Identify which cell holds the provided text, then report its (X, Y) central coordinate. 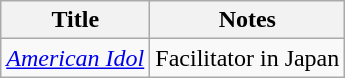
Facilitator in Japan (248, 58)
Title (76, 20)
Notes (248, 20)
American Idol (76, 58)
